Output the [X, Y] coordinate of the center of the cell containing the given text.  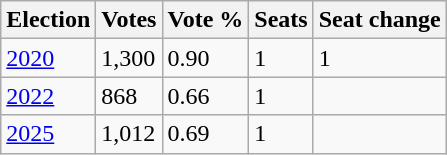
2020 [48, 58]
Seats [281, 20]
2025 [48, 134]
0.69 [206, 134]
2022 [48, 96]
1,012 [129, 134]
Votes [129, 20]
Seat change [380, 20]
868 [129, 96]
0.90 [206, 58]
Vote % [206, 20]
1,300 [129, 58]
Election [48, 20]
0.66 [206, 96]
